Search for the cell housing the specified text and yield its (X, Y) center coordinate. 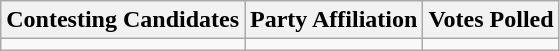
Party Affiliation (334, 20)
Votes Polled (491, 20)
Contesting Candidates (123, 20)
